Return the [X, Y] coordinate for the center point of the cell that contains the specified text.  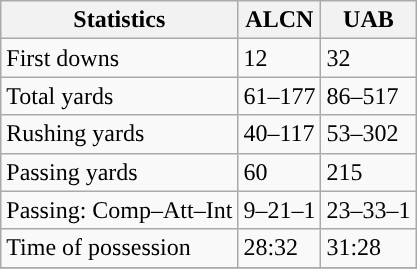
40–117 [280, 134]
Statistics [120, 20]
28:32 [280, 248]
Passing: Comp–Att–Int [120, 210]
Passing yards [120, 172]
9–21–1 [280, 210]
31:28 [368, 248]
32 [368, 58]
12 [280, 58]
60 [280, 172]
86–517 [368, 96]
Rushing yards [120, 134]
Total yards [120, 96]
53–302 [368, 134]
Time of possession [120, 248]
First downs [120, 58]
23–33–1 [368, 210]
ALCN [280, 20]
UAB [368, 20]
215 [368, 172]
61–177 [280, 96]
